Output the (X, Y) coordinate of the center of the cell containing the given text.  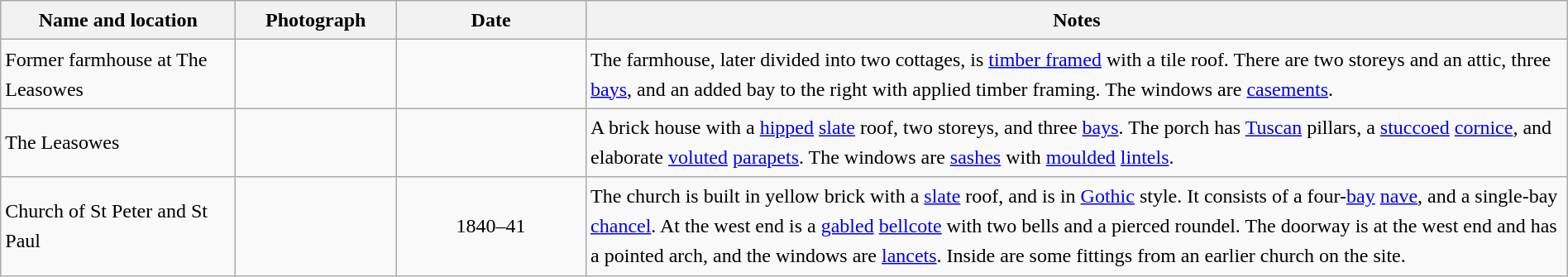
Former farmhouse at The Leasowes (118, 74)
Photograph (316, 20)
1840–41 (491, 227)
Name and location (118, 20)
Notes (1077, 20)
Church of St Peter and St Paul (118, 227)
The Leasowes (118, 142)
Date (491, 20)
